Pinpoint the cell where the given text exists, returning its (X, Y) midpoint coordinate. 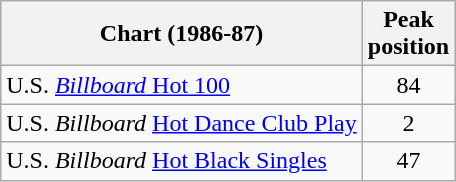
2 (408, 123)
84 (408, 85)
Peakposition (408, 34)
U.S. Billboard Hot Black Singles (182, 161)
U.S. Billboard Hot Dance Club Play (182, 123)
U.S. Billboard Hot 100 (182, 85)
Chart (1986-87) (182, 34)
47 (408, 161)
